For the text-containing cell, return its midpoint in (x, y) coordinate format. 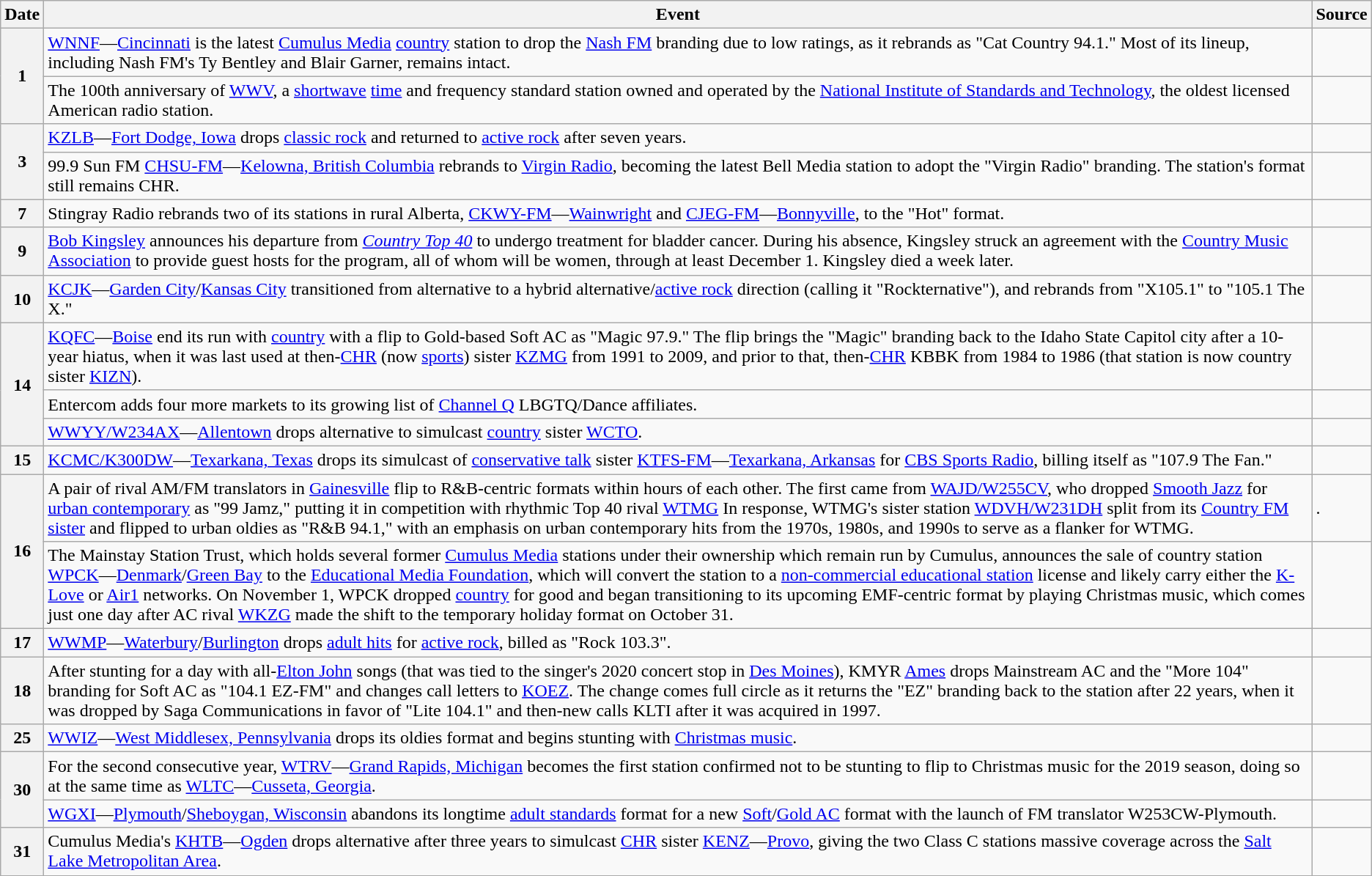
. (1341, 507)
10 (22, 299)
KZLB—Fort Dodge, Iowa drops classic rock and returned to active rock after seven years. (678, 138)
25 (22, 738)
WWIZ—West Middlesex, Pennsylvania drops its oldies format and begins stunting with Christmas music. (678, 738)
WWMP—Waterbury/Burlington drops adult hits for active rock, billed as "Rock 103.3". (678, 643)
1 (22, 76)
9 (22, 251)
Date (22, 15)
Entercom adds four more markets to its growing list of Channel Q LBGTQ/Dance affiliates. (678, 404)
Source (1341, 15)
16 (22, 551)
31 (22, 852)
WWYY/W234AX—Allentown drops alternative to simulcast country sister WCTO. (678, 432)
Stingray Radio rebrands two of its stations in rural Alberta, CKWY-FM—Wainwright and CJEG-FM—Bonnyville, to the "Hot" format. (678, 213)
18 (22, 691)
14 (22, 384)
17 (22, 643)
15 (22, 460)
3 (22, 161)
7 (22, 213)
Event (678, 15)
30 (22, 790)
